Capture the cell that displays the provided text and extract its [X, Y] central coordinate. 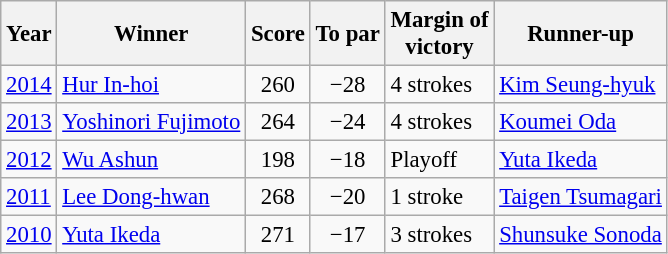
Playoff [440, 160]
Winner [152, 34]
Shunsuke Sonoda [580, 235]
−18 [348, 160]
Lee Dong-hwan [152, 197]
Taigen Tsumagari [580, 197]
1 stroke [440, 197]
Runner-up [580, 34]
3 strokes [440, 235]
2012 [29, 160]
264 [278, 122]
Yoshinori Fujimoto [152, 122]
2014 [29, 85]
Wu Ashun [152, 160]
−28 [348, 85]
Score [278, 34]
268 [278, 197]
271 [278, 235]
2011 [29, 197]
260 [278, 85]
Kim Seung-hyuk [580, 85]
−24 [348, 122]
−17 [348, 235]
198 [278, 160]
2010 [29, 235]
Margin ofvictory [440, 34]
−20 [348, 197]
Koumei Oda [580, 122]
2013 [29, 122]
Year [29, 34]
To par [348, 34]
Hur In-hoi [152, 85]
